From the cell containing the given text, extract its center point as (x, y) coordinate. 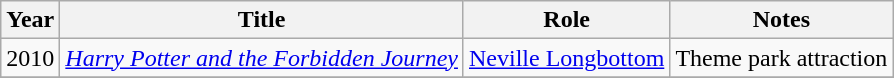
Role (566, 20)
Theme park attraction (782, 58)
Year (30, 20)
Harry Potter and the Forbidden Journey (262, 58)
Notes (782, 20)
Title (262, 20)
2010 (30, 58)
Neville Longbottom (566, 58)
